Pinpoint the cell where the given text exists, returning its [x, y] midpoint coordinate. 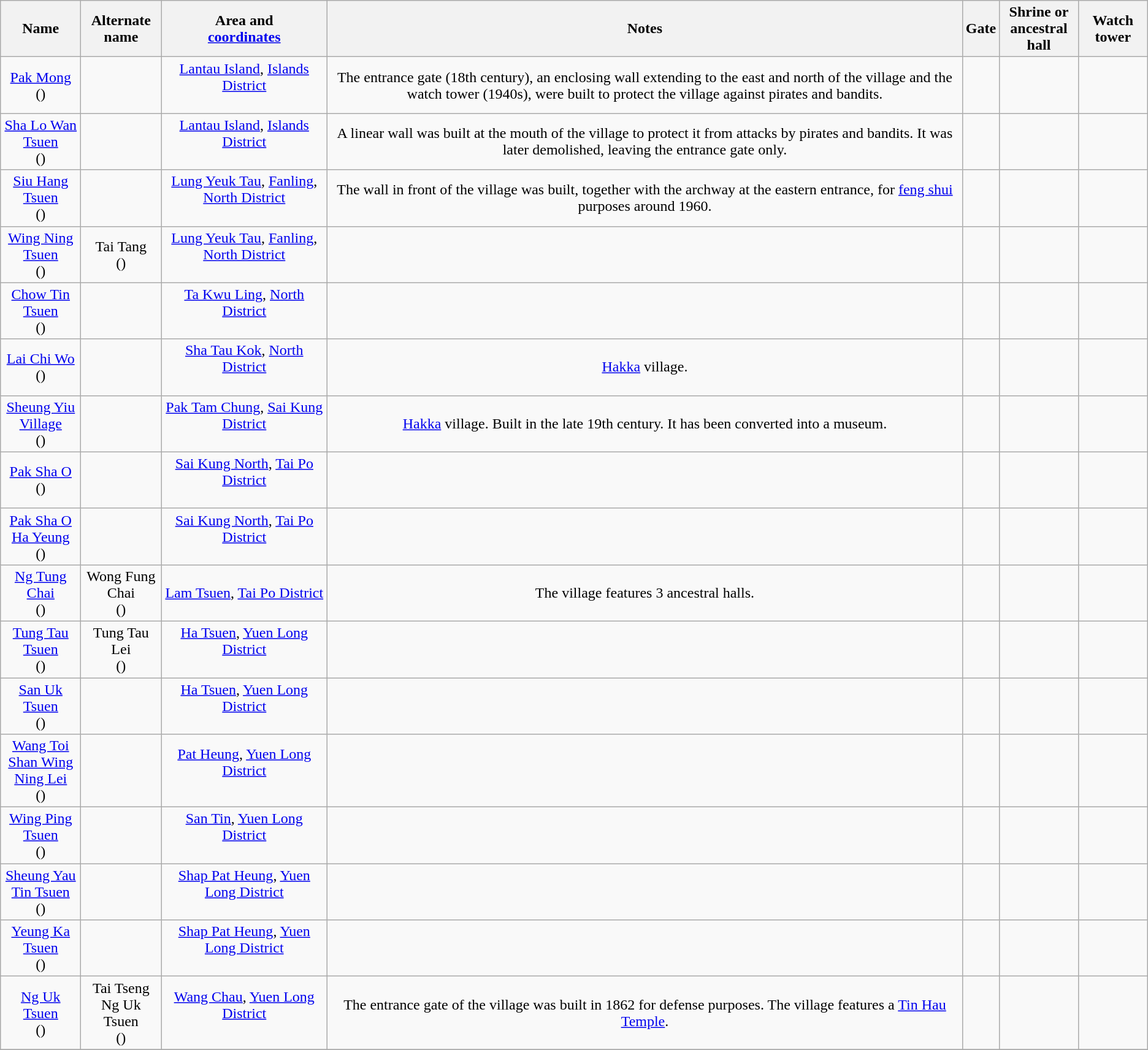
Tai Tseng Ng Uk Tsuen() [121, 1013]
Wang Toi Shan Wing Ning Lei() [40, 771]
Wong Fung Chai() [121, 593]
Lam Tsuen, Tai Po District [244, 593]
Ta Kwu Ling, North District [244, 311]
San Uk Tsuen() [40, 706]
Area andcoordinates [244, 29]
The entrance gate of the village was built in 1862 for defense purposes. The village features a Tin Hau Temple. [645, 1013]
Sha Tau Kok, North District [244, 367]
Pak Mong() [40, 85]
Siu Hang Tsuen() [40, 198]
The village features 3 ancestral halls. [645, 593]
Sha Lo Wan Tsuen() [40, 142]
Chow Tin Tsuen() [40, 311]
Notes [645, 29]
Ng Uk Tsuen() [40, 1013]
Shrine orancestral hall [1039, 29]
Wing Ping Tsuen() [40, 835]
Yeung Ka Tsuen() [40, 948]
Pak Sha O Ha Yeung() [40, 536]
Sheung Yau Tin Tsuen() [40, 892]
Pat Heung, Yuen Long District [244, 771]
Wang Chau, Yuen Long District [244, 1013]
The wall in front of the village was built, together with the archway at the eastern entrance, for feng shui purposes around 1960. [645, 198]
Alternate name [121, 29]
Gate [981, 29]
Tung Tau Lei() [121, 649]
Tung Tau Tsuen() [40, 649]
Wing Ning Tsuen() [40, 254]
Sheung Yiu Village() [40, 424]
Pak Sha O() [40, 480]
Ng Tung Chai() [40, 593]
Name [40, 29]
Hakka village. [645, 367]
Pak Tam Chung, Sai Kung District [244, 424]
Hakka village. Built in the late 19th century. It has been converted into a museum. [645, 424]
Tai Tang() [121, 254]
San Tin, Yuen Long District [244, 835]
Watch tower [1112, 29]
Lai Chi Wo() [40, 367]
